Detect which cell encompasses the target text, then output its [x, y] center coordinate. 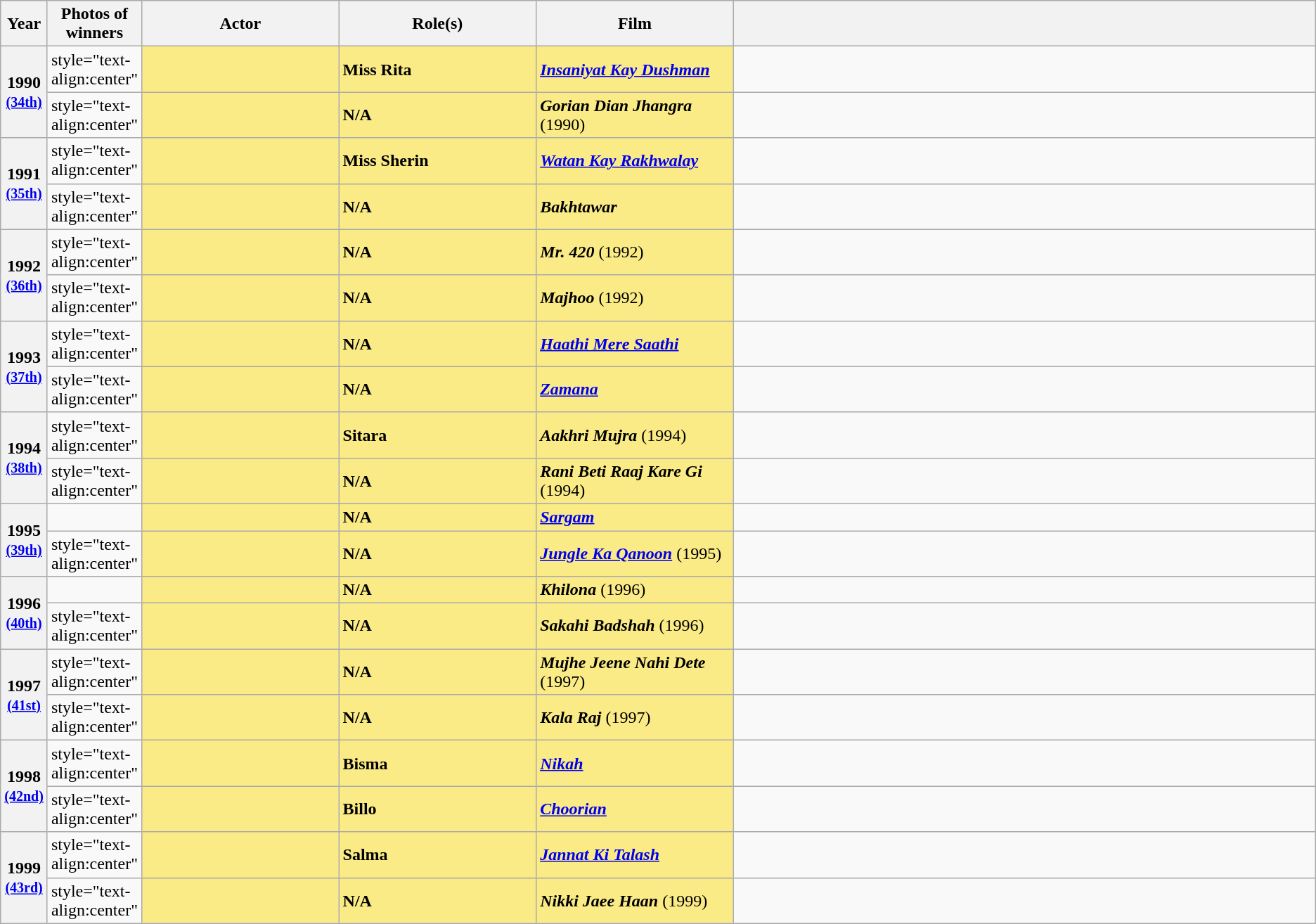
Majhoo (1992) [636, 298]
1994 (38th) [24, 458]
Nikki Jaee Haan (1999) [636, 900]
Haathi Mere Saathi [636, 343]
Actor [240, 24]
Gorian Dian Jhangra (1990) [636, 115]
Insaniyat Kay Dushman [636, 69]
Kala Raj (1997) [636, 717]
Sakahi Badshah (1996) [636, 626]
1992 (36th) [24, 275]
Sargam [636, 517]
1993 (37th) [24, 366]
1997 (41st) [24, 695]
1999 (43rd) [24, 878]
Bisma [437, 764]
Choorian [636, 809]
Billo [437, 809]
1996 (40th) [24, 613]
1990 (34th) [24, 92]
Year [24, 24]
Nikah [636, 764]
Bakhtawar [636, 207]
Jannat Ki Talash [636, 855]
Miss Sherin [437, 160]
1998 (42nd) [24, 786]
Mujhe Jeene Nahi Dete (1997) [636, 672]
Rani Beti Raaj Kare Gi (1994) [636, 481]
Aakhri Mujra (1994) [636, 435]
1995 (39th) [24, 540]
Watan Kay Rakhwalay [636, 160]
Mr. 420 (1992) [636, 252]
1991 (35th) [24, 184]
Film [636, 24]
Sitara [437, 435]
Khilona (1996) [636, 590]
Miss Rita [437, 69]
Jungle Ka Qanoon (1995) [636, 553]
Role(s) [437, 24]
Salma [437, 855]
Zamana [636, 390]
Photos of winners [94, 24]
